Scan for the cell matching the given text and deliver its (X, Y) coordinate at center. 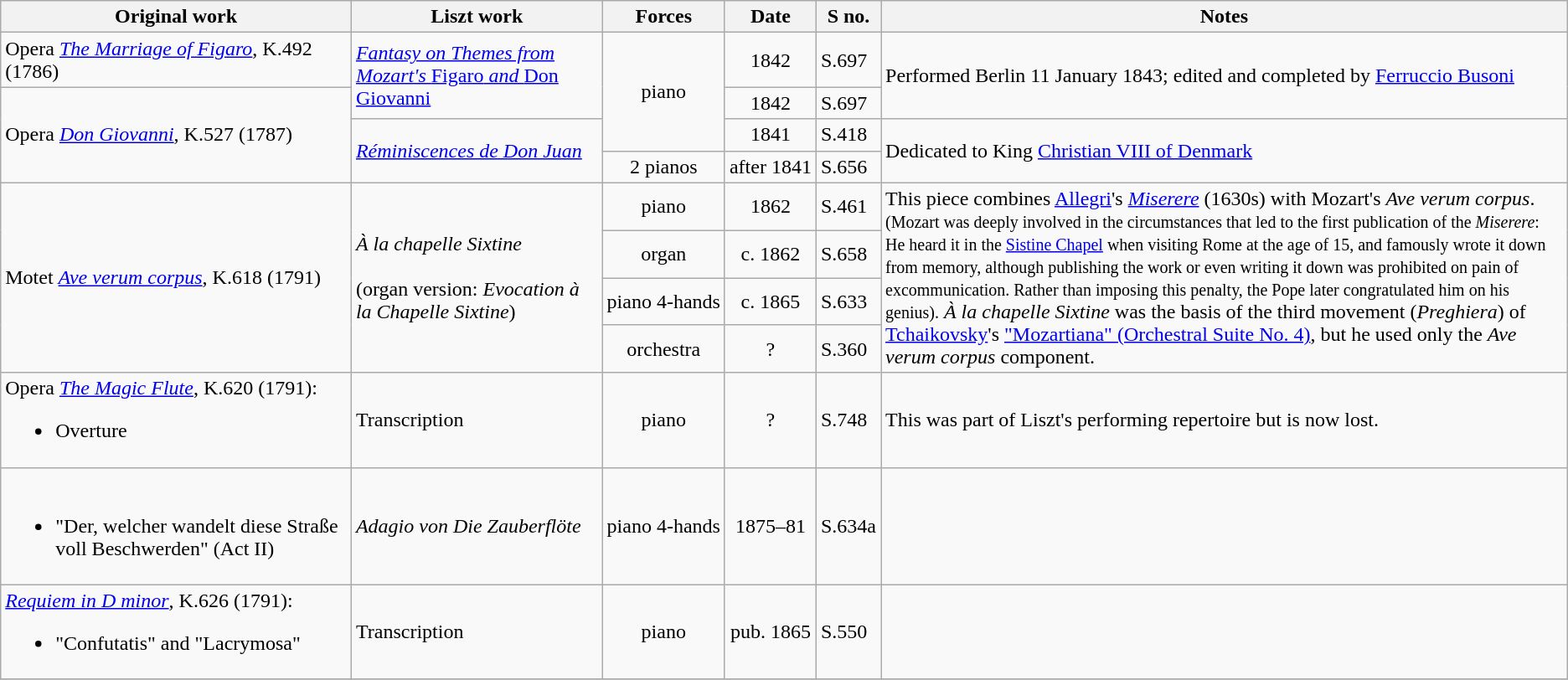
Opera Don Giovanni, K.527 (1787) (176, 135)
Opera The Magic Flute, K.620 (1791):Overture (176, 420)
"Der, welcher wandelt diese Straße voll Beschwerden" (Act II) (176, 526)
S.656 (848, 167)
Original work (176, 17)
Opera The Marriage of Figaro, K.492 (1786) (176, 60)
1875–81 (771, 526)
c. 1865 (771, 301)
Liszt work (477, 17)
S.360 (848, 348)
Requiem in D minor, K.626 (1791):"Confutatis" and "Lacrymosa" (176, 631)
S no. (848, 17)
Notes (1225, 17)
Performed Berlin 11 January 1843; edited and completed by Ferruccio Busoni (1225, 75)
Fantasy on Themes from Mozart's Figaro and Don Giovanni (477, 75)
À la chapelle Sixtine(organ version: Evocation à la Chapelle Sixtine) (477, 278)
Adagio von Die Zauberflöte (477, 526)
1841 (771, 135)
after 1841 (771, 167)
Forces (663, 17)
S.461 (848, 206)
c. 1862 (771, 255)
Motet Ave verum corpus, K.618 (1791) (176, 278)
piano 4-hands (663, 526)
organ (663, 255)
pub. 1865 (771, 631)
S.550 (848, 631)
S.418 (848, 135)
S.633 (848, 301)
S.658 (848, 255)
This was part of Liszt's performing repertoire but is now lost. (1225, 420)
piano 4‑hands (663, 301)
orchestra (663, 348)
S.748 (848, 420)
2 pianos (663, 167)
1862 (771, 206)
Date (771, 17)
Dedicated to King Christian VIII of Denmark (1225, 151)
S.634a (848, 526)
Réminiscences de Don Juan (477, 151)
